Scan for the cell matching the given text and deliver its (X, Y) coordinate at center. 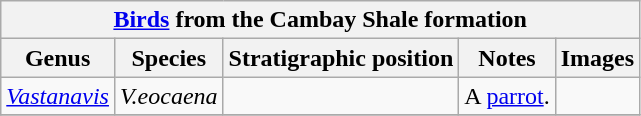
Images (597, 58)
V.eocaena (168, 96)
Stratigraphic position (341, 58)
Genus (58, 58)
Species (168, 58)
Birds from the Cambay Shale formation (320, 20)
A parrot. (507, 96)
Notes (507, 58)
Vastanavis (58, 96)
